Provide the [X, Y] coordinate of the cell's center where the given text is located.  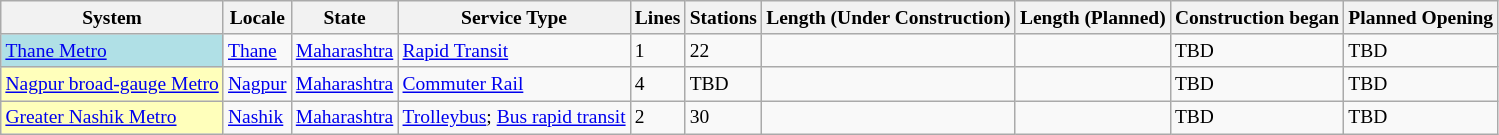
Nagpur broad-gauge Metro [112, 84]
Stations [723, 18]
Greater Nashik Metro [112, 118]
22 [723, 50]
Commuter Rail [514, 84]
1 [658, 50]
Service Type [514, 18]
Lines [658, 18]
Trolleybus; Bus rapid transit [514, 118]
Nagpur [257, 84]
30 [723, 118]
2 [658, 118]
Length (Planned) [1092, 18]
Thane [257, 50]
State [344, 18]
Thane Metro [112, 50]
System [112, 18]
Rapid Transit [514, 50]
Nashik [257, 118]
Length (Under Construction) [888, 18]
Locale [257, 18]
4 [658, 84]
Construction began [1256, 18]
Planned Opening [1421, 18]
